Capture the cell that displays the provided text and extract its (X, Y) central coordinate. 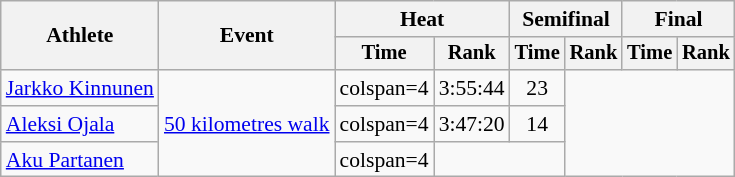
Athlete (80, 36)
3:47:20 (472, 124)
Jarkko Kinnunen (80, 88)
Aleksi Ojala (80, 124)
Heat (422, 19)
Event (247, 36)
3:55:44 (472, 88)
14 (538, 124)
50 kilometres walk (247, 124)
23 (538, 88)
Final (678, 19)
Semifinal (566, 19)
